Return the (x, y) coordinate for the center point of the cell that contains the specified text.  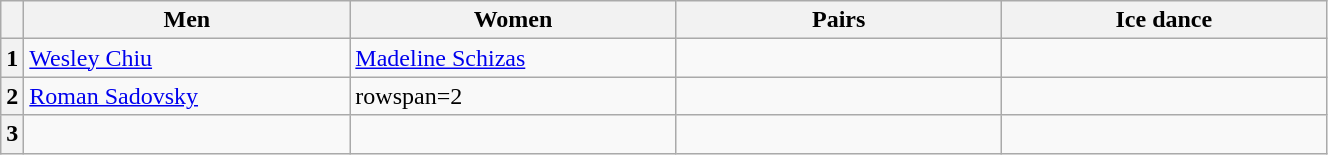
Madeline Schizas (513, 58)
1 (12, 58)
3 (12, 134)
rowspan=2 (513, 96)
Men (187, 20)
Pairs (838, 20)
Women (513, 20)
2 (12, 96)
Wesley Chiu (187, 58)
Ice dance (1164, 20)
Roman Sadovsky (187, 96)
